Pinpoint the cell where the given text exists, returning its (x, y) midpoint coordinate. 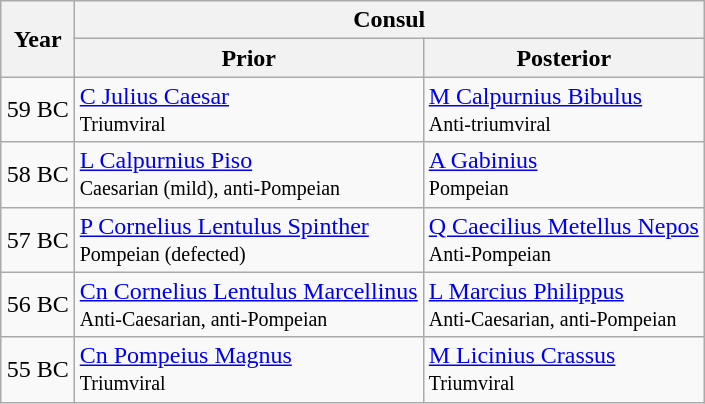
55 BC (38, 370)
P Cornelius Lentulus SpintherPompeian (defected) (248, 240)
57 BC (38, 240)
L Calpurnius PisoCaesarian (mild), anti-Pompeian (248, 174)
Year (38, 39)
M Calpurnius BibulusAnti-triumviral (564, 110)
58 BC (38, 174)
Prior (248, 58)
M Licinius CrassusTriumviral (564, 370)
A GabiniusPompeian (564, 174)
C Julius CaesarTriumviral (248, 110)
Consul (389, 20)
59 BC (38, 110)
Cn Cornelius Lentulus MarcellinusAnti-Caesarian, anti-Pompeian (248, 304)
56 BC (38, 304)
L Marcius PhilippusAnti-Caesarian, anti-Pompeian (564, 304)
Q Caecilius Metellus NeposAnti-Pompeian (564, 240)
Posterior (564, 58)
Cn Pompeius MagnusTriumviral (248, 370)
